Return [x, y] of the center of cell containing provided text 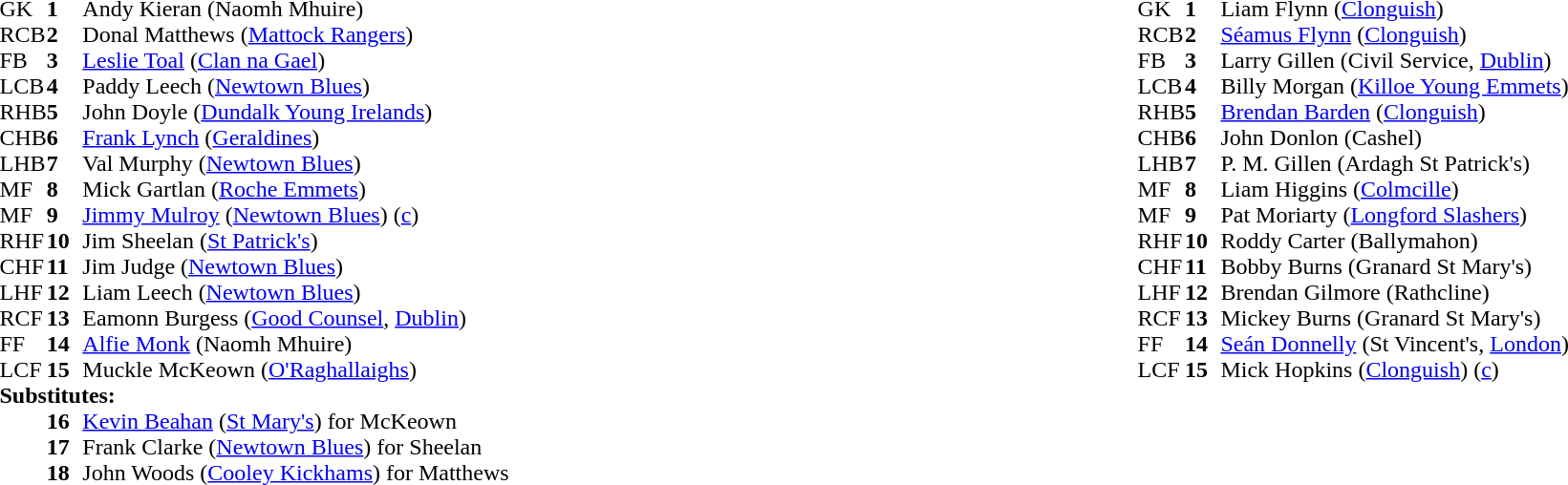
P. M. Gillen (Ardagh St Patrick's) [1394, 164]
Liam Leech (Newtown Blues) [295, 292]
Billy Morgan (Killoe Young Emmets) [1394, 86]
Mickey Burns (Granard St Mary's) [1394, 319]
17 [65, 447]
Donal Matthews (Mattock Rangers) [295, 34]
Bobby Burns (Granard St Mary's) [1394, 267]
Muckle McKeown (O'Raghallaighs) [295, 370]
Kevin Beahan (St Mary's) for McKeown [295, 422]
Larry Gillen (Civil Service, Dublin) [1394, 61]
Brendan Barden (Clonguish) [1394, 113]
Mick Hopkins (Clonguish) (c) [1394, 370]
Eamonn Burgess (Good Counsel, Dublin) [295, 319]
Liam Higgins (Colmcille) [1394, 189]
Mick Gartlan (Roche Emmets) [295, 189]
Jim Judge (Newtown Blues) [295, 267]
Brendan Gilmore (Rathcline) [1394, 292]
Alfie Monk (Naomh Mhuire) [295, 344]
Leslie Toal (Clan na Gael) [295, 61]
Jimmy Mulroy (Newtown Blues) (c) [295, 216]
Paddy Leech (Newtown Blues) [295, 86]
16 [65, 422]
Frank Clarke (Newtown Blues) for Sheelan [295, 447]
Séamus Flynn (Clonguish) [1394, 34]
Substitutes: [254, 395]
Pat Moriarty (Longford Slashers) [1394, 216]
Val Murphy (Newtown Blues) [295, 164]
Frank Lynch (Geraldines) [295, 137]
John Doyle (Dundalk Young Irelands) [295, 113]
Seán Donnelly (St Vincent's, London) [1394, 344]
Jim Sheelan (St Patrick's) [295, 241]
Roddy Carter (Ballymahon) [1394, 241]
John Donlon (Cashel) [1394, 137]
